Capture the cell that displays the provided text and extract its (X, Y) central coordinate. 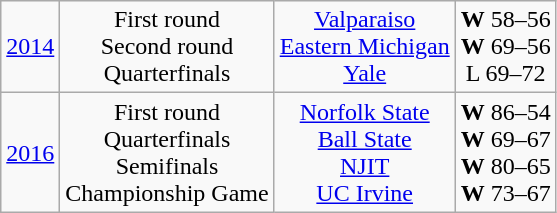
W 86–54W 69–67W 80–65W 73–67 (506, 152)
2016 (30, 152)
W 58–56W 69–56L 69–72 (506, 47)
ValparaisoEastern MichiganYale (364, 47)
Norfolk StateBall StateNJITUC Irvine (364, 152)
First roundQuarterfinalsSemifinalsChampionship Game (167, 152)
2014 (30, 47)
First roundSecond roundQuarterfinals (167, 47)
